Extract the [x, y] coordinate from the center of the cell holding the provided text.  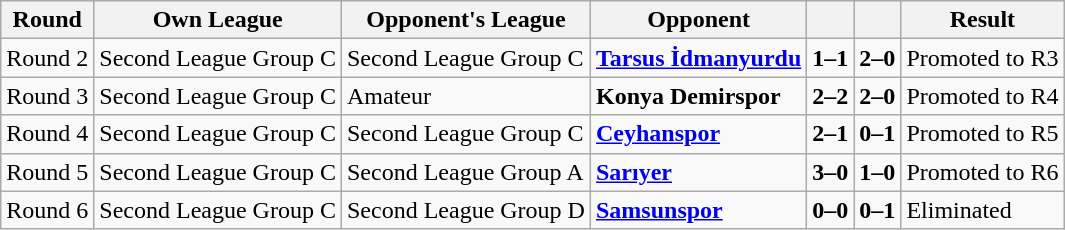
1–0 [878, 172]
0–0 [830, 210]
2–2 [830, 96]
Round 4 [48, 134]
Ceyhanspor [698, 134]
Own League [218, 20]
Promoted to R5 [982, 134]
Sarıyer [698, 172]
Round 5 [48, 172]
Second League Group A [466, 172]
3–0 [830, 172]
Round 6 [48, 210]
1–1 [830, 58]
Konya Demirspor [698, 96]
Second League Group D [466, 210]
Tarsus İdmanyurdu [698, 58]
Opponent's League [466, 20]
Promoted to R3 [982, 58]
Round 2 [48, 58]
Round 3 [48, 96]
Result [982, 20]
Promoted to R6 [982, 172]
2–1 [830, 134]
Amateur [466, 96]
Round [48, 20]
Eliminated [982, 210]
Opponent [698, 20]
Samsunspor [698, 210]
Promoted to R4 [982, 96]
